Output the (x, y) coordinate of the center of the cell containing the given text.  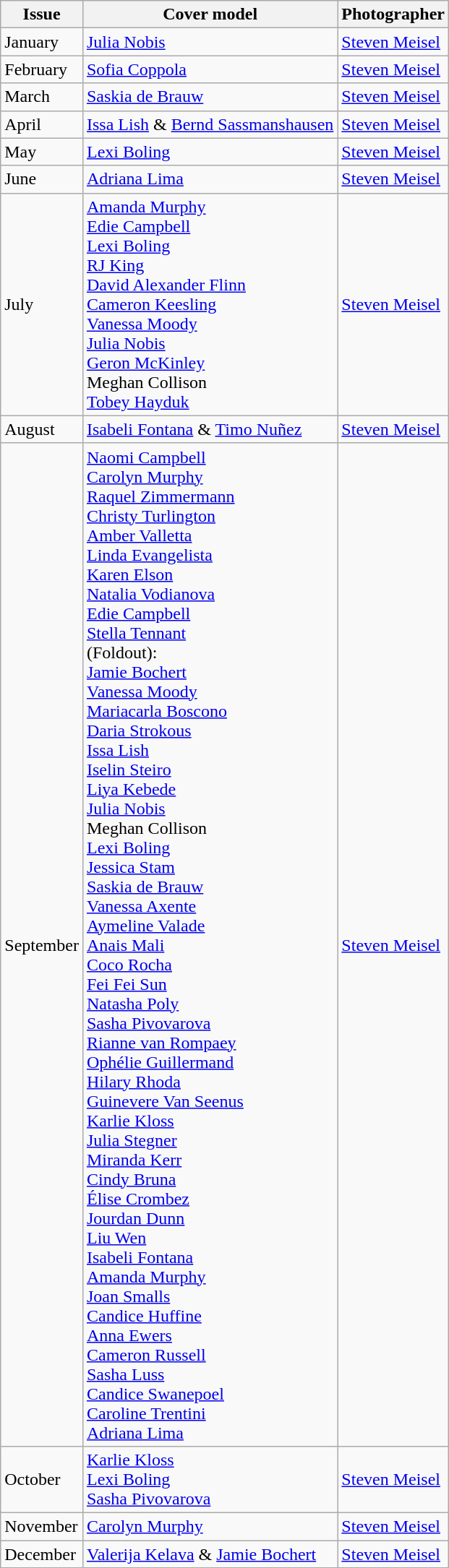
October (42, 1479)
November (42, 1526)
Isabeli Fontana & Timo Nuñez (210, 429)
Carolyn Murphy (210, 1526)
Valerija Kelava & Jamie Bochert (210, 1554)
August (42, 429)
March (42, 97)
February (42, 69)
Lexi Boling (210, 152)
April (42, 124)
Issue (42, 14)
Photographer (393, 14)
Karlie KlossLexi BolingSasha Pivovarova (210, 1479)
July (42, 304)
Adriana Lima (210, 179)
Issa Lish & Bernd Sassmanshausen (210, 124)
May (42, 152)
June (42, 179)
Amanda MurphyEdie CampbellLexi BolingRJ KingDavid Alexander FlinnCameron KeeslingVanessa MoodyJulia NobisGeron McKinleyMeghan CollisonTobey Hayduk (210, 304)
Sofia Coppola (210, 69)
January (42, 42)
Cover model (210, 14)
Saskia de Brauw (210, 97)
September (42, 944)
December (42, 1554)
Julia Nobis (210, 42)
